Search for the cell housing the specified text and yield its [x, y] center coordinate. 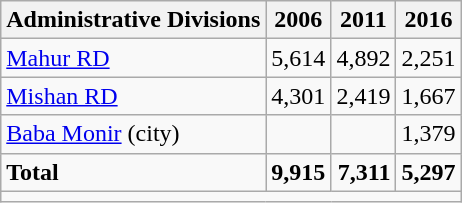
2,251 [428, 58]
Baba Monir (city) [134, 134]
Mahur RD [134, 58]
Total [134, 172]
5,297 [428, 172]
Mishan RD [134, 96]
2011 [364, 20]
2006 [298, 20]
Administrative Divisions [134, 20]
9,915 [298, 172]
2,419 [364, 96]
4,892 [364, 58]
2016 [428, 20]
5,614 [298, 58]
1,667 [428, 96]
7,311 [364, 172]
4,301 [298, 96]
1,379 [428, 134]
